Return the [X, Y] coordinate for the center point of the cell that contains the specified text.  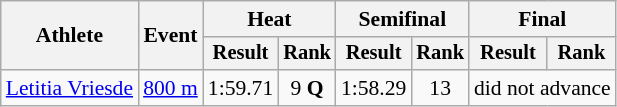
did not advance [542, 88]
800 m [170, 88]
Heat [270, 19]
13 [440, 88]
1:59.71 [240, 88]
Letitia Vriesde [70, 88]
Final [542, 19]
9 Q [307, 88]
1:58.29 [374, 88]
Semifinal [402, 19]
Athlete [70, 36]
Event [170, 36]
